Search for the cell housing the specified text and yield its (x, y) center coordinate. 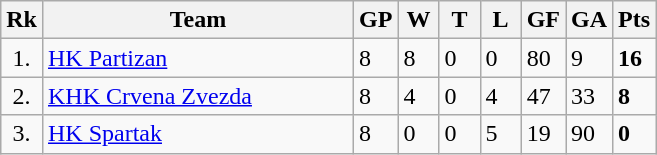
80 (543, 58)
33 (590, 96)
3. (22, 134)
HK Partizan (198, 58)
Pts (634, 20)
2. (22, 96)
GF (543, 20)
KHK Crvena Zvezda (198, 96)
47 (543, 96)
Rk (22, 20)
T (460, 20)
9 (590, 58)
GA (590, 20)
L (500, 20)
5 (500, 134)
GP (376, 20)
HK Spartak (198, 134)
16 (634, 58)
90 (590, 134)
Team (198, 20)
1. (22, 58)
19 (543, 134)
W (418, 20)
